Locate the cell with the specified text and output its [x, y] center coordinate. 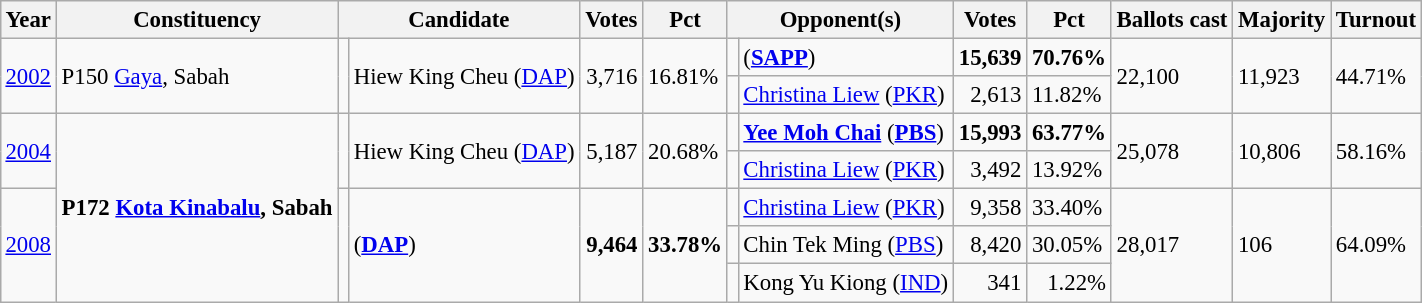
Chin Tek Ming (PBS) [846, 245]
28,017 [1172, 246]
20.68% [686, 152]
Kong Yu Kiong (IND) [846, 283]
Constituency [197, 20]
30.05% [1070, 245]
2004 [28, 152]
3,716 [612, 76]
15,993 [990, 133]
8,420 [990, 245]
106 [1282, 246]
22,100 [1172, 76]
2,613 [990, 95]
10,806 [1282, 152]
33.40% [1070, 208]
15,639 [990, 57]
33.78% [686, 246]
2002 [28, 76]
P150 Gaya, Sabah [197, 76]
Year [28, 20]
70.76% [1070, 57]
5,187 [612, 152]
13.92% [1070, 170]
63.77% [1070, 133]
3,492 [990, 170]
25,078 [1172, 152]
11.82% [1070, 95]
1.22% [1070, 283]
11,923 [1282, 76]
P172 Kota Kinabalu, Sabah [197, 208]
Candidate [459, 20]
Yee Moh Chai (PBS) [846, 133]
Ballots cast [1172, 20]
Opponent(s) [840, 20]
64.09% [1376, 246]
16.81% [686, 76]
Majority [1282, 20]
58.16% [1376, 152]
(SAPP) [846, 57]
(DAP) [464, 246]
9,464 [612, 246]
9,358 [990, 208]
44.71% [1376, 76]
341 [990, 283]
2008 [28, 246]
Turnout [1376, 20]
